For the text-containing cell, return its midpoint in (X, Y) coordinate format. 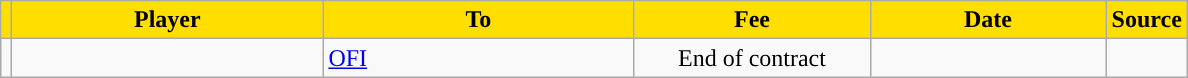
OFI (478, 58)
Source (1146, 20)
Fee (752, 20)
Player (168, 20)
To (478, 20)
End of contract (752, 58)
Date (988, 20)
